Capture the cell that displays the provided text and extract its [X, Y] central coordinate. 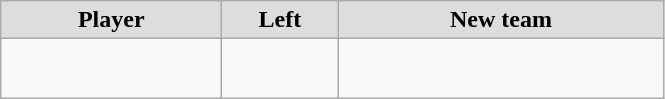
New team [501, 20]
Player [112, 20]
Left [280, 20]
